Determine the [x, y] coordinate at the center of the cell enclosing the given text.  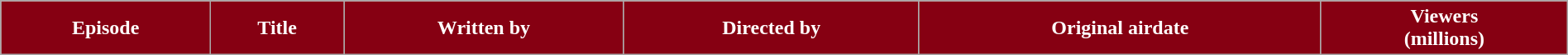
Viewers(millions) [1444, 28]
Original airdate [1120, 28]
Episode [106, 28]
Directed by [771, 28]
Written by [485, 28]
Title [278, 28]
